Search for the cell housing the specified text and yield its [X, Y] center coordinate. 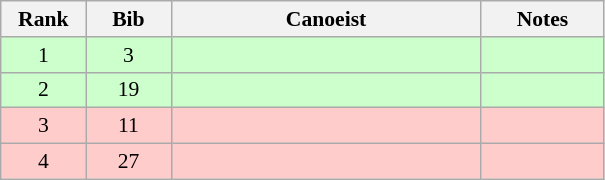
Rank [44, 19]
19 [128, 90]
4 [44, 162]
Bib [128, 19]
1 [44, 55]
11 [128, 126]
27 [128, 162]
Canoeist [326, 19]
Notes [542, 19]
2 [44, 90]
